Provide the (X, Y) coordinate of the cell's center where the given text is located.  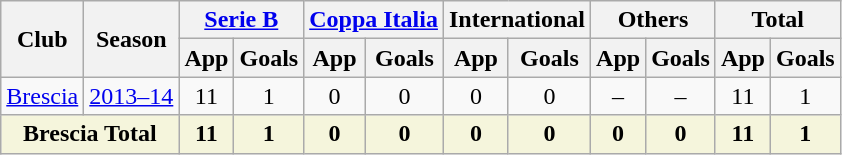
Total (778, 20)
Brescia (42, 96)
Season (132, 39)
Others (654, 20)
2013–14 (132, 96)
Club (42, 39)
Brescia Total (90, 134)
International (516, 20)
Coppa Italia (374, 20)
Serie B (242, 20)
